Identify which cell holds the provided text, then report its [X, Y] central coordinate. 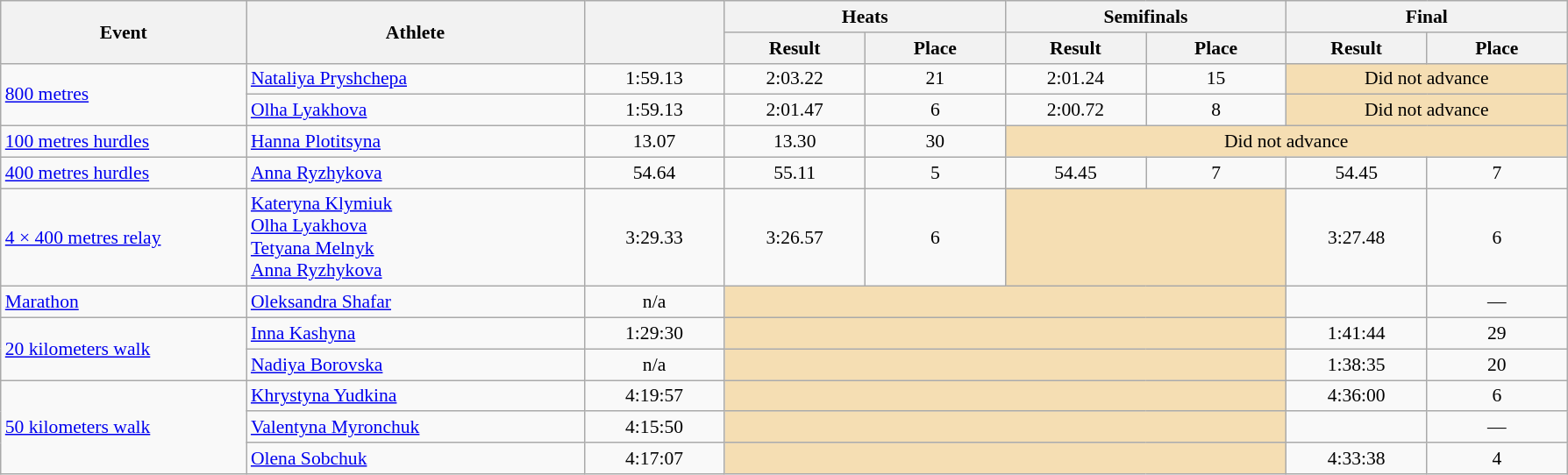
Inna Kashyna [416, 334]
Olha Lyakhova [416, 110]
Event [124, 32]
Hanna Plotitsyna [416, 142]
Valentyna Myronchuk [416, 428]
1:29:30 [654, 334]
Oleksandra Shafar [416, 302]
1:41:44 [1357, 334]
Heats [865, 17]
2:00.72 [1075, 110]
4:36:00 [1357, 396]
4 [1497, 458]
3:29.33 [654, 237]
13.07 [654, 142]
4:17:07 [654, 458]
100 metres hurdles [124, 142]
4:15:50 [654, 428]
30 [935, 142]
Nadiya Borovska [416, 365]
3:26.57 [795, 237]
Marathon [124, 302]
2:03.22 [795, 79]
800 metres [124, 95]
2:01.24 [1075, 79]
Semifinals [1145, 17]
4:33:38 [1357, 458]
Khrystyna Yudkina [416, 396]
Athlete [416, 32]
29 [1497, 334]
50 kilometers walk [124, 428]
20 [1497, 365]
1:38:35 [1357, 365]
Nataliya Pryshchepa [416, 79]
5 [935, 173]
2:01.47 [795, 110]
Final [1427, 17]
4 × 400 metres relay [124, 237]
Kateryna KlymiukOlha LyakhovaTetyana MelnykAnna Ryzhykova [416, 237]
13.30 [795, 142]
15 [1215, 79]
54.64 [654, 173]
Anna Ryzhykova [416, 173]
8 [1215, 110]
400 metres hurdles [124, 173]
3:27.48 [1357, 237]
Olena Sobchuk [416, 458]
21 [935, 79]
4:19:57 [654, 396]
55.11 [795, 173]
20 kilometers walk [124, 349]
